For the text-containing cell, return its midpoint in [X, Y] coordinate format. 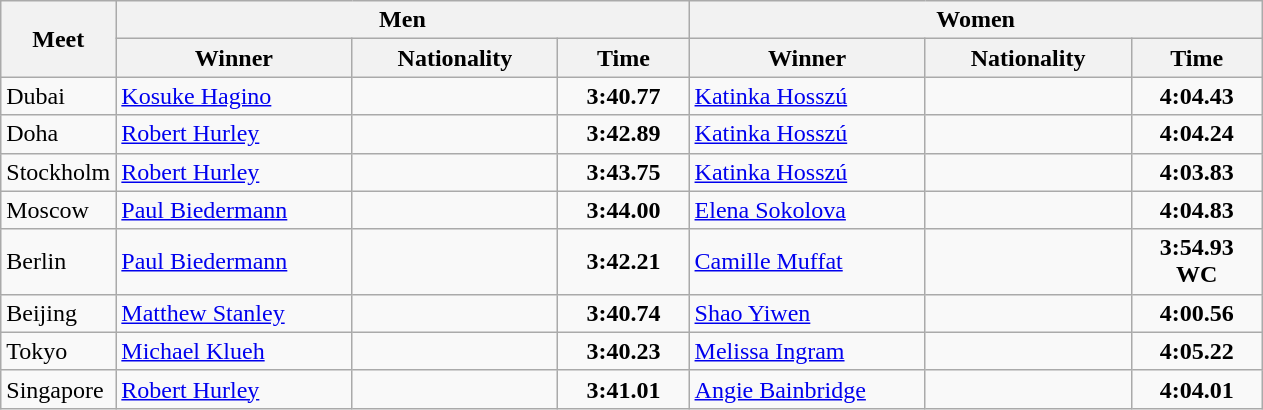
Michael Klueh [234, 351]
Stockholm [58, 172]
3:40.74 [624, 313]
4:04.83 [1196, 210]
Elena Sokolova [807, 210]
4:04.01 [1196, 389]
Doha [58, 134]
Angie Bainbridge [807, 389]
Shao Yiwen [807, 313]
4:00.56 [1196, 313]
Beijing [58, 313]
Matthew Stanley [234, 313]
Meet [58, 39]
3:43.75 [624, 172]
Melissa Ingram [807, 351]
4:05.22 [1196, 351]
Camille Muffat [807, 262]
Singapore [58, 389]
Kosuke Hagino [234, 96]
3:42.89 [624, 134]
4:04.24 [1196, 134]
3:40.77 [624, 96]
Women [976, 20]
Moscow [58, 210]
3:41.01 [624, 389]
Berlin [58, 262]
Men [402, 20]
3:40.23 [624, 351]
3:54.93 WC [1196, 262]
Tokyo [58, 351]
3:42.21 [624, 262]
4:03.83 [1196, 172]
4:04.43 [1196, 96]
3:44.00 [624, 210]
Dubai [58, 96]
